Output the (X, Y) coordinate of the center of the cell containing the given text.  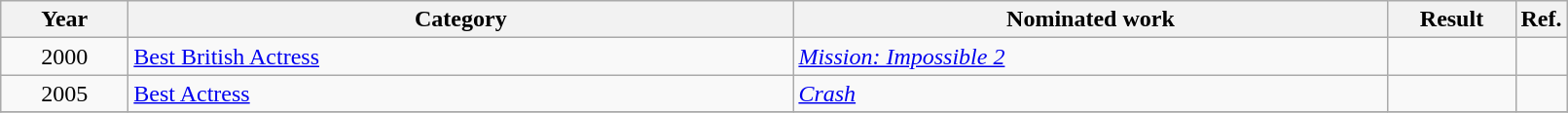
Crash (1090, 94)
Result (1452, 19)
Mission: Impossible 2 (1090, 56)
Best Actress (461, 94)
Category (461, 19)
Best British Actress (461, 56)
Year (64, 19)
2000 (64, 56)
Nominated work (1090, 19)
2005 (64, 94)
Ref. (1542, 19)
